Detect which cell encompasses the target text, then output its [X, Y] center coordinate. 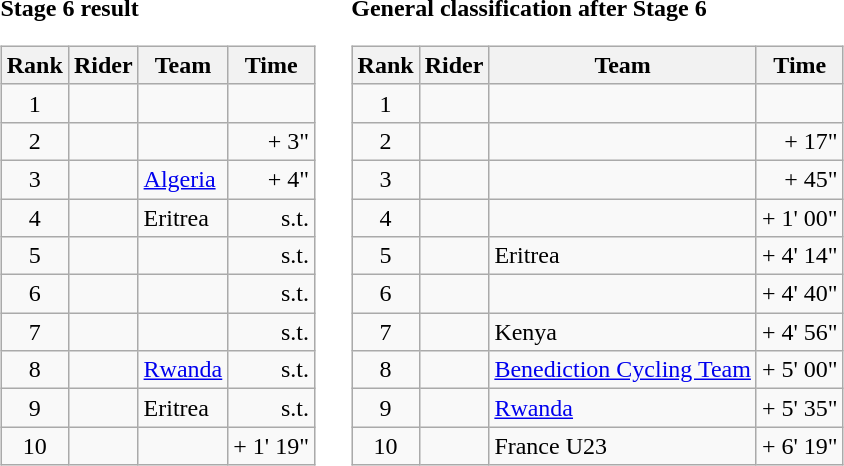
Algeria [183, 179]
+ 45" [800, 179]
+ 4' 56" [800, 332]
+ 1' 19" [272, 446]
+ 4" [272, 179]
+ 6' 19" [800, 446]
+ 3" [272, 141]
Benediction Cycling Team [623, 370]
+ 4' 40" [800, 294]
France U23 [623, 446]
+ 1' 00" [800, 217]
Kenya [623, 332]
+ 5' 00" [800, 370]
+ 5' 35" [800, 408]
+ 17" [800, 141]
+ 4' 14" [800, 256]
